Pinpoint the cell where the given text exists, returning its [x, y] midpoint coordinate. 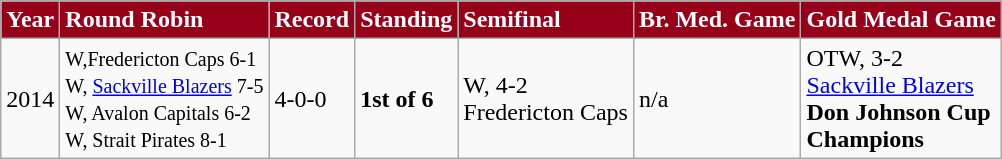
W, 4-2Fredericton Caps [546, 98]
n/a [716, 98]
W,Fredericton Caps 6-1W, Sackville Blazers 7-5W, Avalon Capitals 6-2W, Strait Pirates 8-1 [164, 98]
2014 [30, 98]
OTW, 3-2Sackville BlazersDon Johnson Cup Champions [901, 98]
Semifinal [546, 20]
1st of 6 [406, 98]
4-0-0 [312, 98]
Year [30, 20]
Record [312, 20]
Br. Med. Game [716, 20]
Gold Medal Game [901, 20]
Round Robin [164, 20]
Standing [406, 20]
